Search for the cell housing the specified text and yield its (X, Y) center coordinate. 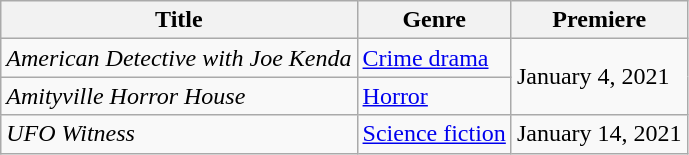
Science fiction (434, 134)
Genre (434, 20)
January 4, 2021 (599, 77)
Crime drama (434, 58)
Premiere (599, 20)
Title (179, 20)
Horror (434, 96)
January 14, 2021 (599, 134)
Amityville Horror House (179, 96)
UFO Witness (179, 134)
American Detective with Joe Kenda (179, 58)
